From the cell containing the given text, extract its center point as [X, Y] coordinate. 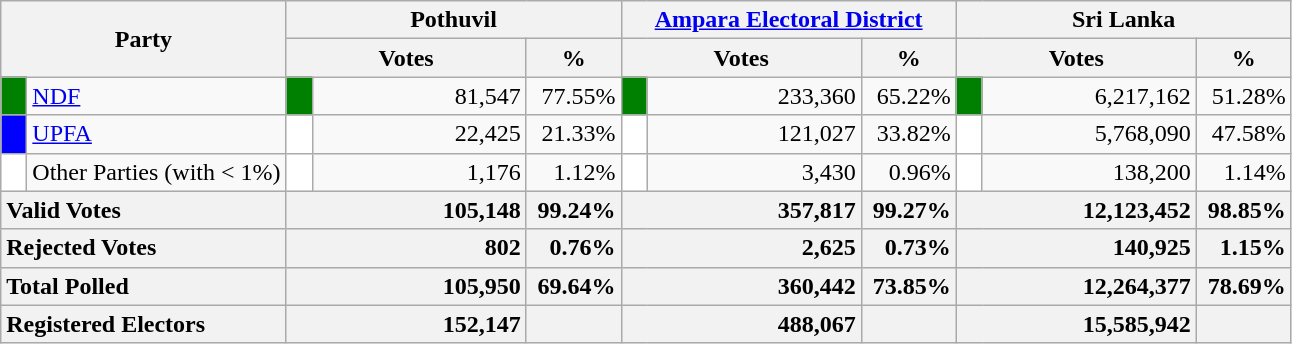
98.85% [1244, 210]
12,264,377 [1076, 286]
1.12% [574, 172]
357,817 [741, 210]
140,925 [1076, 248]
0.73% [908, 248]
0.96% [908, 172]
121,027 [754, 134]
Party [144, 39]
NDF [156, 96]
33.82% [908, 134]
Valid Votes [144, 210]
73.85% [908, 286]
2,625 [741, 248]
138,200 [1089, 172]
233,360 [754, 96]
51.28% [1244, 96]
152,147 [406, 324]
99.27% [908, 210]
1.14% [1244, 172]
Pothuvil [454, 20]
6,217,162 [1089, 96]
Other Parties (with < 1%) [156, 172]
0.76% [574, 248]
81,547 [419, 96]
69.64% [574, 286]
Rejected Votes [144, 248]
21.33% [574, 134]
UPFA [156, 134]
99.24% [574, 210]
65.22% [908, 96]
105,950 [406, 286]
12,123,452 [1076, 210]
77.55% [574, 96]
105,148 [406, 210]
Registered Electors [144, 324]
Sri Lanka [1124, 20]
22,425 [419, 134]
3,430 [754, 172]
Ampara Electoral District [788, 20]
488,067 [741, 324]
78.69% [1244, 286]
Total Polled [144, 286]
47.58% [1244, 134]
360,442 [741, 286]
15,585,942 [1076, 324]
1,176 [419, 172]
1.15% [1244, 248]
5,768,090 [1089, 134]
802 [406, 248]
